Return (X, Y) of the center of cell containing provided text 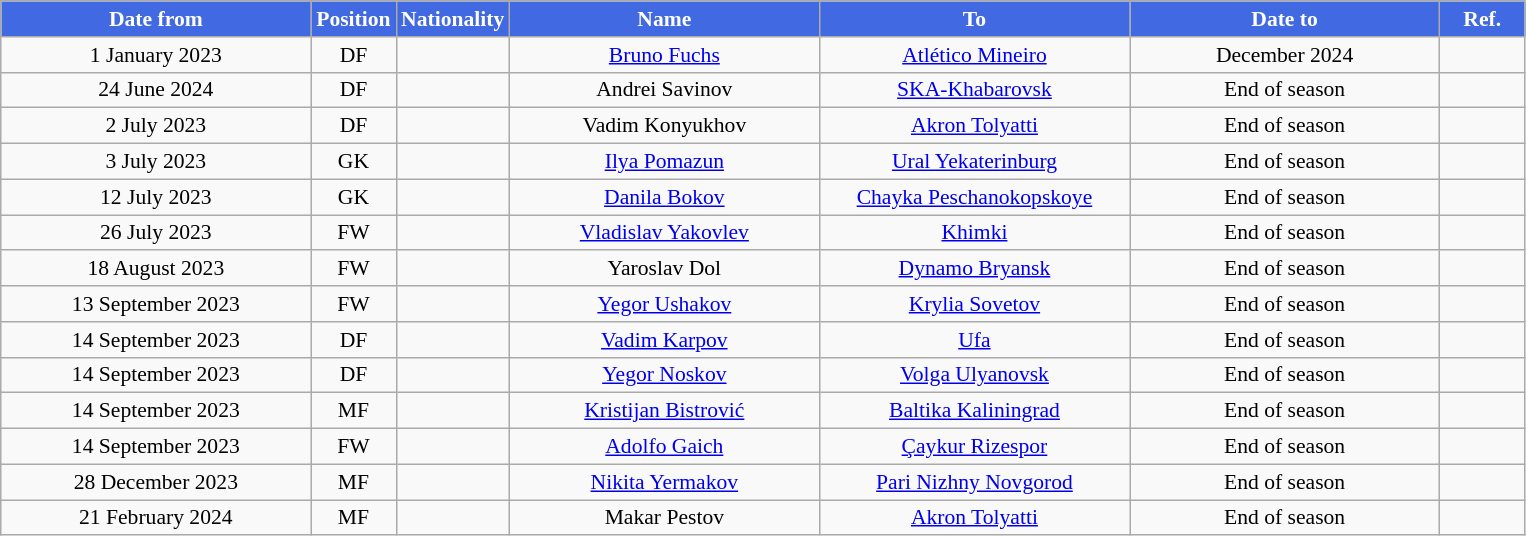
Danila Bokov (664, 197)
Yaroslav Dol (664, 269)
SKA-Khabarovsk (974, 90)
Date to (1285, 19)
2 July 2023 (156, 126)
Andrei Savinov (664, 90)
Khimki (974, 233)
Bruno Fuchs (664, 55)
Baltika Kaliningrad (974, 411)
Date from (156, 19)
Ilya Pomazun (664, 162)
To (974, 19)
Adolfo Gaich (664, 447)
Makar Pestov (664, 518)
Atlético Mineiro (974, 55)
21 February 2024 (156, 518)
Name (664, 19)
Vadim Karpov (664, 340)
Ural Yekaterinburg (974, 162)
24 June 2024 (156, 90)
18 August 2023 (156, 269)
Chayka Peschanokopskoye (974, 197)
December 2024 (1285, 55)
Volga Ulyanovsk (974, 375)
26 July 2023 (156, 233)
Yegor Ushakov (664, 304)
12 July 2023 (156, 197)
1 January 2023 (156, 55)
Krylia Sovetov (974, 304)
13 September 2023 (156, 304)
Vadim Konyukhov (664, 126)
Kristijan Bistrović (664, 411)
3 July 2023 (156, 162)
Yegor Noskov (664, 375)
Dynamo Bryansk (974, 269)
Nationality (452, 19)
Ufa (974, 340)
Position (354, 19)
Nikita Yermakov (664, 482)
Pari Nizhny Novgorod (974, 482)
Çaykur Rizespor (974, 447)
Ref. (1482, 19)
28 December 2023 (156, 482)
Vladislav Yakovlev (664, 233)
